Find where the given text appears and provide that cell's center as (x, y) coordinate. 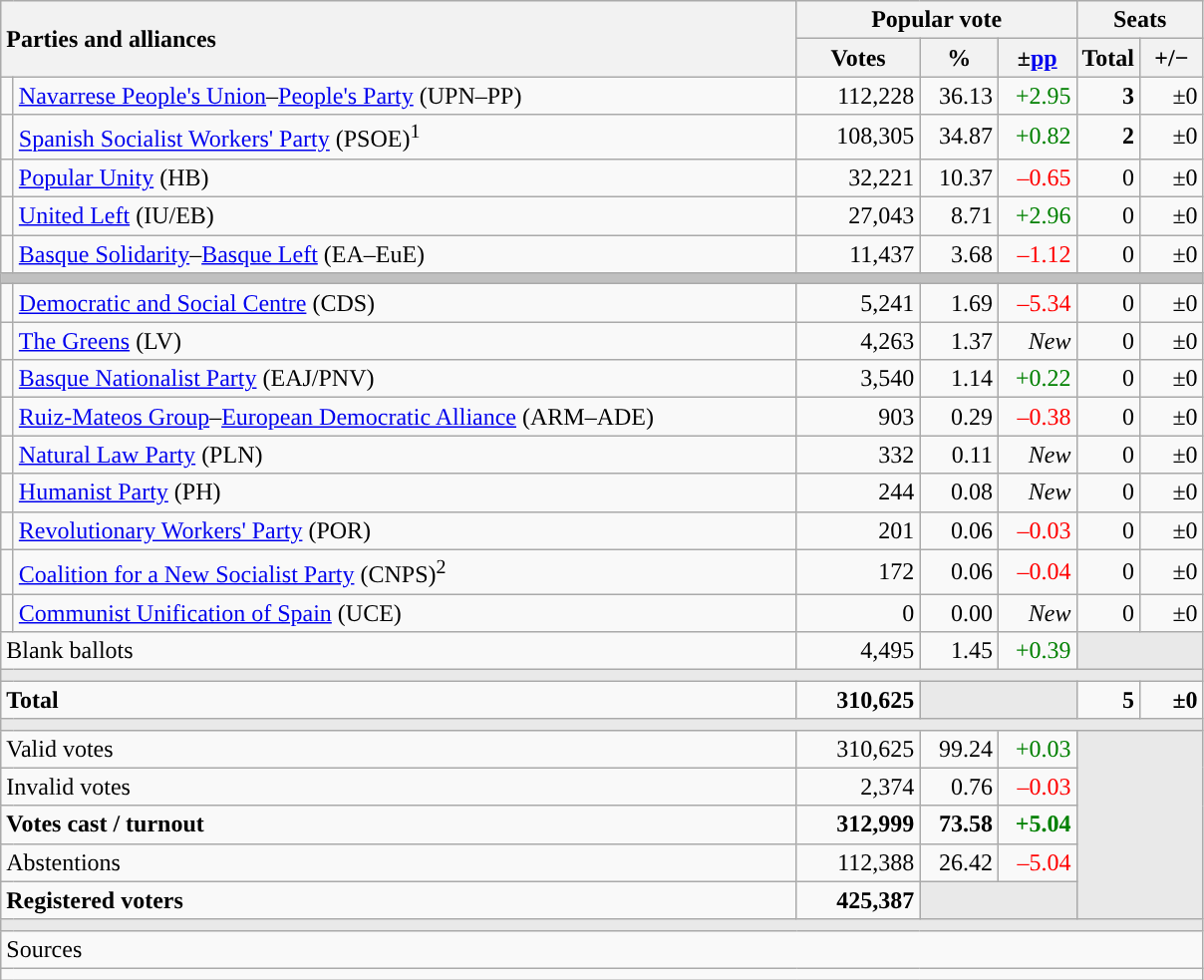
11,437 (858, 254)
% (959, 58)
3 (1108, 96)
Communist Unification of Spain (UCE) (405, 613)
27,043 (858, 216)
+0.03 (1037, 749)
+0.82 (1037, 138)
99.24 (959, 749)
–0.38 (1037, 417)
–5.34 (1037, 303)
Revolutionary Workers' Party (POR) (405, 530)
0.76 (959, 787)
1.69 (959, 303)
+0.39 (1037, 651)
244 (858, 492)
Seats (1140, 20)
+5.04 (1037, 824)
+/− (1172, 58)
5 (1108, 700)
Natural Law Party (PLN) (405, 455)
Navarrese People's Union–People's Party (UPN–PP) (405, 96)
Spanish Socialist Workers' Party (PSOE)1 (405, 138)
1.14 (959, 379)
±pp (1037, 58)
Humanist Party (PH) (405, 492)
Votes cast / turnout (399, 824)
4,495 (858, 651)
8.71 (959, 216)
+2.95 (1037, 96)
2,374 (858, 787)
Popular Unity (HB) (405, 177)
The Greens (LV) (405, 341)
425,387 (858, 900)
0.08 (959, 492)
903 (858, 417)
–1.12 (1037, 254)
Blank ballots (399, 651)
10.37 (959, 177)
Parties and alliances (399, 39)
0.11 (959, 455)
Valid votes (399, 749)
–0.65 (1037, 177)
+2.96 (1037, 216)
Abstentions (399, 862)
Registered voters (399, 900)
108,305 (858, 138)
2 (1108, 138)
1.45 (959, 651)
Votes (858, 58)
201 (858, 530)
–5.04 (1037, 862)
Basque Nationalist Party (EAJ/PNV) (405, 379)
Democratic and Social Centre (CDS) (405, 303)
0.29 (959, 417)
Coalition for a New Socialist Party (CNPS)2 (405, 572)
73.58 (959, 824)
Popular vote (937, 20)
5,241 (858, 303)
1.37 (959, 341)
36.13 (959, 96)
3,540 (858, 379)
3.68 (959, 254)
+0.22 (1037, 379)
112,388 (858, 862)
Basque Solidarity–Basque Left (EA–EuE) (405, 254)
United Left (IU/EB) (405, 216)
Sources (602, 949)
332 (858, 455)
26.42 (959, 862)
0.00 (959, 613)
Ruiz-Mateos Group–European Democratic Alliance (ARM–ADE) (405, 417)
4,263 (858, 341)
34.87 (959, 138)
–0.04 (1037, 572)
Invalid votes (399, 787)
172 (858, 572)
32,221 (858, 177)
112,228 (858, 96)
312,999 (858, 824)
